Pinpoint the cell where the given text exists, returning its [x, y] midpoint coordinate. 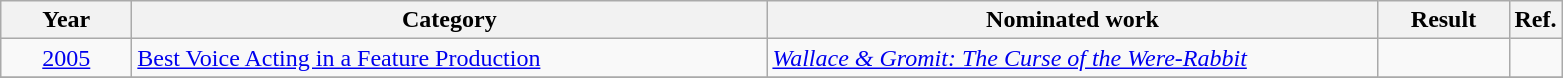
Wallace & Gromit: The Curse of the Were-Rabbit [1072, 58]
2005 [66, 58]
Year [66, 20]
Best Voice Acting in a Feature Production [450, 58]
Category [450, 20]
Result [1444, 20]
Nominated work [1072, 20]
Ref. [1536, 20]
